Search for the cell housing the specified text and yield its [x, y] center coordinate. 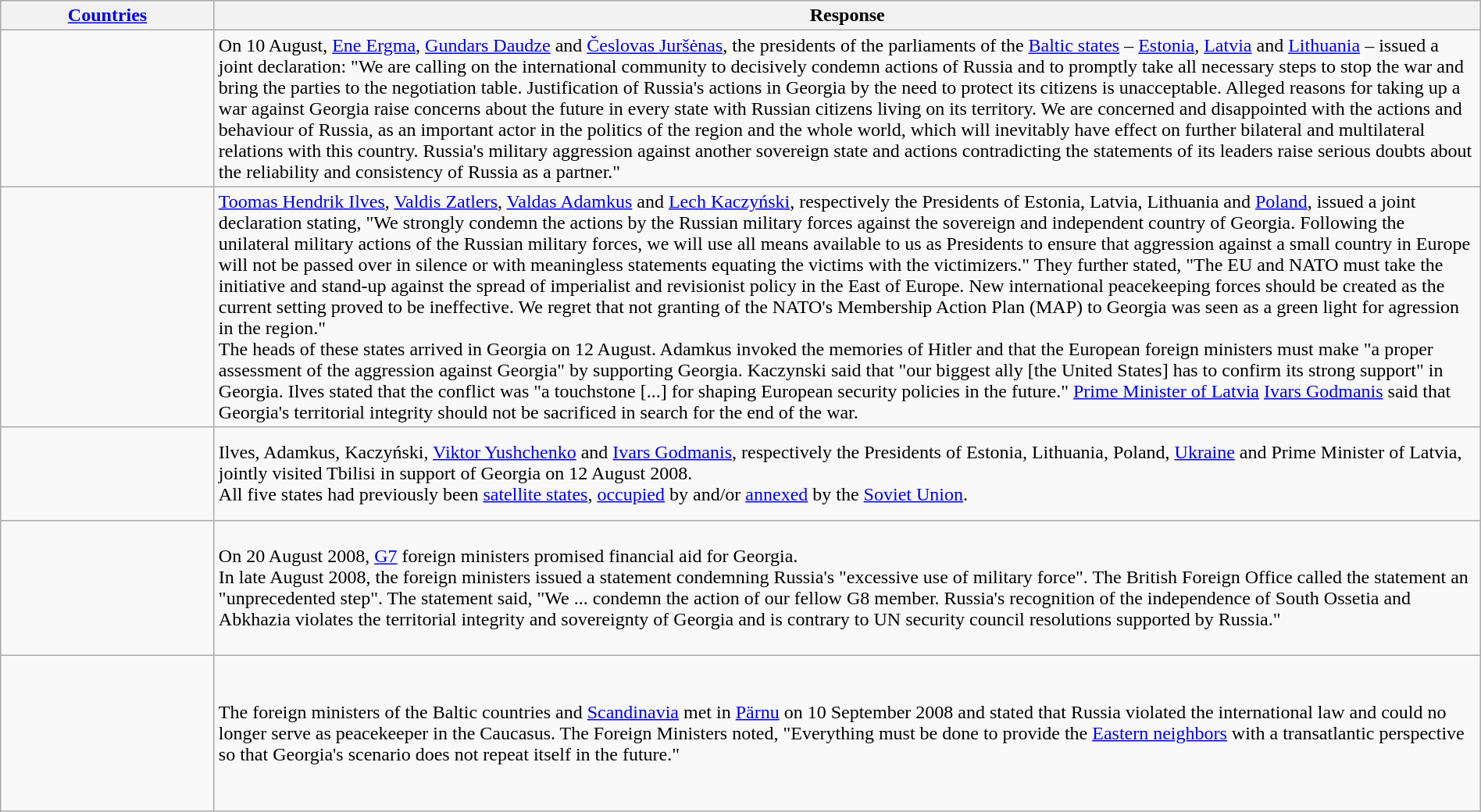
Countries [108, 16]
Response [847, 16]
